Search for the cell housing the specified text and yield its (X, Y) center coordinate. 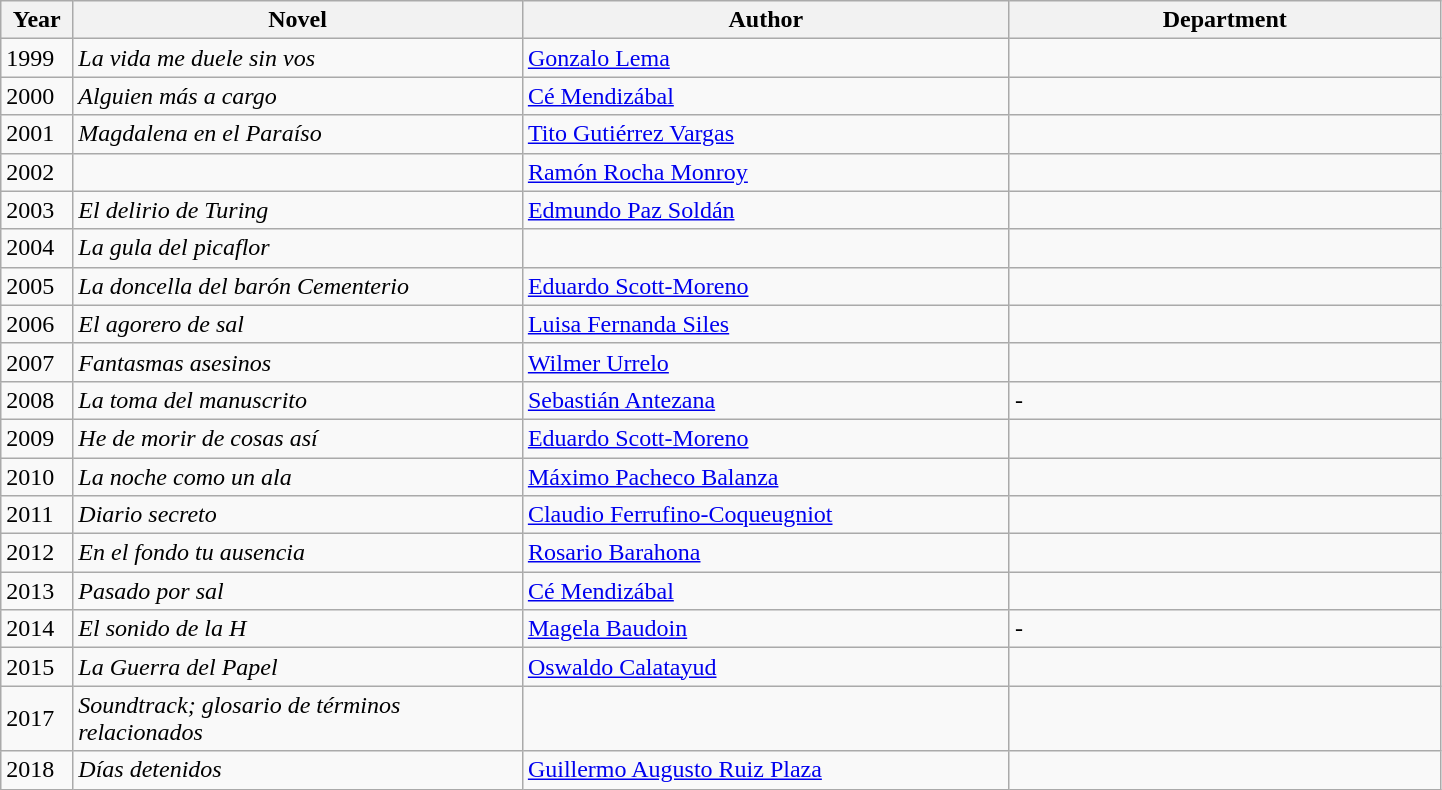
2009 (37, 438)
2001 (37, 134)
2004 (37, 248)
Fantasmas asesinos (298, 362)
2007 (37, 362)
2014 (37, 629)
2000 (37, 96)
Tito Gutiérrez Vargas (766, 134)
Oswaldo Calatayud (766, 667)
2012 (37, 553)
Magdalena en el Paraíso (298, 134)
Gonzalo Lema (766, 58)
Department (1224, 20)
Edmundo Paz Soldán (766, 210)
2015 (37, 667)
Novel (298, 20)
El agorero de sal (298, 324)
Máximo Pacheco Balanza (766, 477)
Claudio Ferrufino-Coqueugniot (766, 515)
Alguien más a cargo (298, 96)
Author (766, 20)
La toma del manuscrito (298, 400)
2005 (37, 286)
2010 (37, 477)
Ramón Rocha Monroy (766, 172)
Sebastián Antezana (766, 400)
2013 (37, 591)
Rosario Barahona (766, 553)
2011 (37, 515)
El sonido de la H (298, 629)
Diario secreto (298, 515)
Guillermo Augusto Ruiz Plaza (766, 770)
La gula del picaflor (298, 248)
Luisa Fernanda Siles (766, 324)
Wilmer Urrelo (766, 362)
Pasado por sal (298, 591)
La vida me duele sin vos (298, 58)
1999 (37, 58)
Year (37, 20)
La noche como un ala (298, 477)
2008 (37, 400)
Días detenidos (298, 770)
2003 (37, 210)
2006 (37, 324)
La Guerra del Papel (298, 667)
La doncella del barón Cementerio (298, 286)
En el fondo tu ausencia (298, 553)
El delirio de Turing (298, 210)
Soundtrack; glosario de términos relacionados (298, 718)
2017 (37, 718)
2018 (37, 770)
He de morir de cosas así (298, 438)
2002 (37, 172)
Magela Baudoin (766, 629)
